Identify which cell holds the provided text, then report its (X, Y) central coordinate. 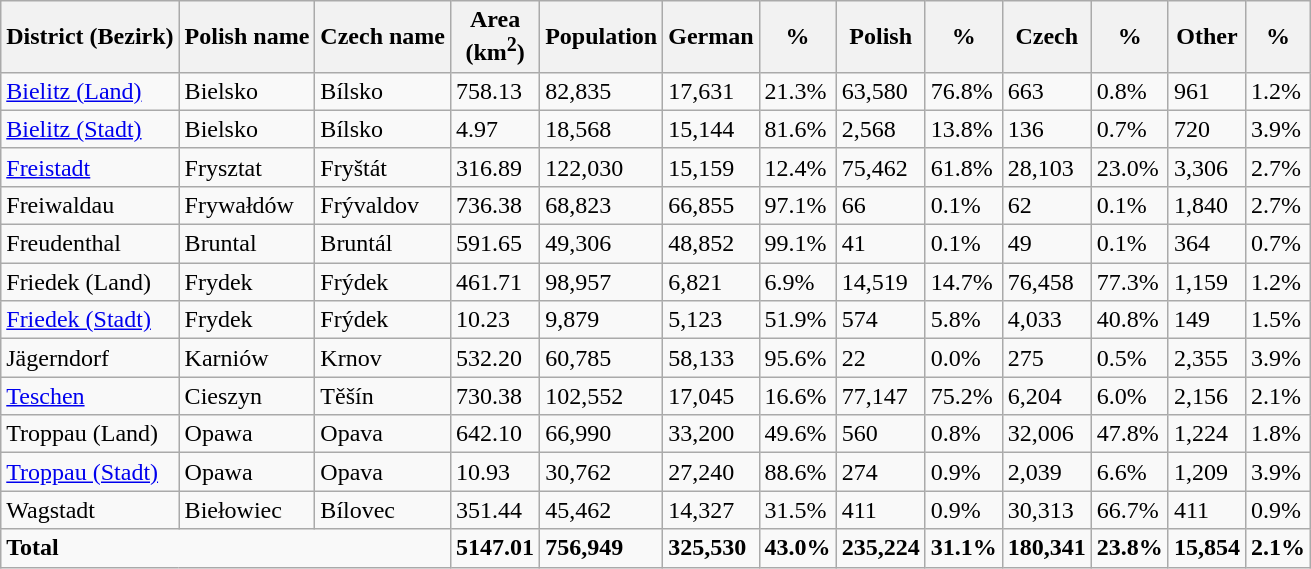
16.6% (798, 396)
Friedek (Stadt) (90, 320)
Polish (880, 37)
49.6% (798, 434)
560 (880, 434)
0.5% (1130, 358)
41 (880, 244)
136 (1046, 129)
325,530 (711, 548)
2,156 (1206, 396)
5,123 (711, 320)
Area(km2) (496, 37)
95.6% (798, 358)
32,006 (1046, 434)
0.0% (964, 358)
Other (1206, 37)
Population (602, 37)
Troppau (Stadt) (90, 472)
316.89 (496, 167)
18,568 (602, 129)
45,462 (602, 510)
66 (880, 205)
Freiwaldau (90, 205)
27,240 (711, 472)
Polish name (247, 37)
2,355 (1206, 358)
102,552 (602, 396)
14,519 (880, 282)
Těšín (383, 396)
62 (1046, 205)
21.3% (798, 91)
730.38 (496, 396)
66.7% (1130, 510)
17,045 (711, 396)
12.4% (798, 167)
75.2% (964, 396)
Freistadt (90, 167)
77.3% (1130, 282)
6,821 (711, 282)
Biełowiec (247, 510)
Total (226, 548)
Friedek (Land) (90, 282)
1.8% (1278, 434)
Frywałdów (247, 205)
German (711, 37)
48,852 (711, 244)
31.5% (798, 510)
274 (880, 472)
Czech name (383, 37)
58,133 (711, 358)
47.8% (1130, 434)
28,103 (1046, 167)
30,313 (1046, 510)
75,462 (880, 167)
13.8% (964, 129)
1,159 (1206, 282)
Bruntal (247, 244)
2,568 (880, 129)
Bílovec (383, 510)
351.44 (496, 510)
Krnov (383, 358)
76,458 (1046, 282)
758.13 (496, 91)
Bruntál (383, 244)
275 (1046, 358)
43.0% (798, 548)
10.93 (496, 472)
663 (1046, 91)
3,306 (1206, 167)
66,990 (602, 434)
642.10 (496, 434)
49 (1046, 244)
9,879 (602, 320)
Wagstadt (90, 510)
15,854 (1206, 548)
97.1% (798, 205)
Bielitz (Stadt) (90, 129)
Frývaldov (383, 205)
31.1% (964, 548)
5.8% (964, 320)
532.20 (496, 358)
1,209 (1206, 472)
4.97 (496, 129)
6.6% (1130, 472)
68,823 (602, 205)
1,840 (1206, 205)
Bielitz (Land) (90, 91)
17,631 (711, 91)
15,144 (711, 129)
961 (1206, 91)
Frysztat (247, 167)
6,204 (1046, 396)
574 (880, 320)
60,785 (602, 358)
180,341 (1046, 548)
122,030 (602, 167)
461.71 (496, 282)
2,039 (1046, 472)
49,306 (602, 244)
Freudenthal (90, 244)
Cieszyn (247, 396)
22 (880, 358)
6.9% (798, 282)
4,033 (1046, 320)
76.8% (964, 91)
364 (1206, 244)
81.6% (798, 129)
63,580 (880, 91)
66,855 (711, 205)
149 (1206, 320)
District (Bezirk) (90, 37)
14.7% (964, 282)
Troppau (Land) (90, 434)
736.38 (496, 205)
14,327 (711, 510)
77,147 (880, 396)
591.65 (496, 244)
Teschen (90, 396)
1.5% (1278, 320)
10.23 (496, 320)
61.8% (964, 167)
88.6% (798, 472)
23.8% (1130, 548)
Karniów (247, 358)
98,957 (602, 282)
720 (1206, 129)
15,159 (711, 167)
51.9% (798, 320)
30,762 (602, 472)
Jägerndorf (90, 358)
99.1% (798, 244)
40.8% (1130, 320)
82,835 (602, 91)
23.0% (1130, 167)
756,949 (602, 548)
Czech (1046, 37)
33,200 (711, 434)
6.0% (1130, 396)
Fryštát (383, 167)
1,224 (1206, 434)
235,224 (880, 548)
5147.01 (496, 548)
